Return [x, y] of the center of cell containing provided text 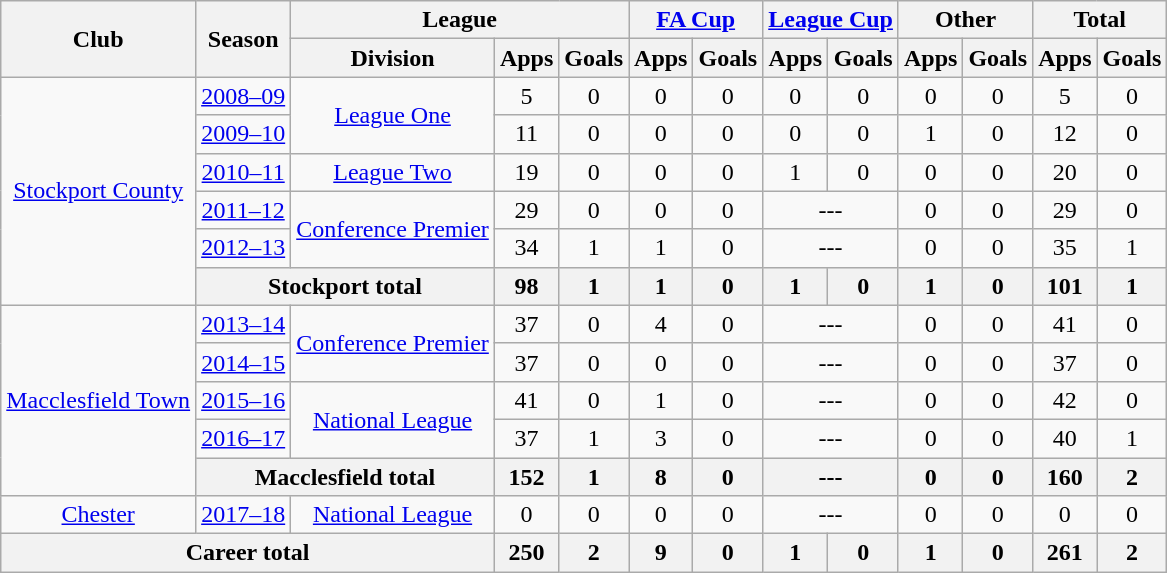
Season [244, 39]
152 [526, 477]
2010–11 [244, 172]
Chester [98, 515]
Macclesfield total [346, 477]
League Cup [831, 20]
2012–13 [244, 248]
250 [526, 553]
2009–10 [244, 134]
98 [526, 286]
2016–17 [244, 438]
Club [98, 39]
19 [526, 172]
9 [661, 553]
2014–15 [244, 362]
2017–18 [244, 515]
Other [965, 20]
2011–12 [244, 210]
Total [1100, 20]
2008–09 [244, 96]
34 [526, 248]
12 [1065, 134]
2013–14 [244, 324]
4 [661, 324]
League [460, 20]
Macclesfield Town [98, 400]
8 [661, 477]
42 [1065, 400]
2015–16 [244, 400]
261 [1065, 553]
20 [1065, 172]
Stockport County [98, 191]
11 [526, 134]
Career total [248, 553]
FA Cup [696, 20]
3 [661, 438]
160 [1065, 477]
League Two [393, 172]
Division [393, 58]
League One [393, 115]
40 [1065, 438]
101 [1065, 286]
Stockport total [346, 286]
35 [1065, 248]
